Scan for the cell matching the given text and deliver its [x, y] coordinate at center. 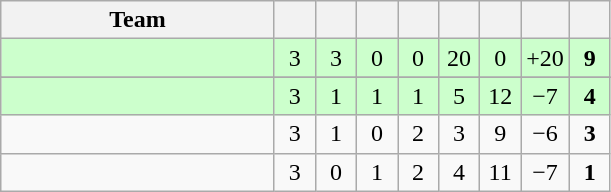
12 [500, 96]
Team [138, 20]
+20 [546, 58]
5 [460, 96]
−6 [546, 134]
20 [460, 58]
11 [500, 172]
